Scan for the cell matching the given text and deliver its (x, y) coordinate at center. 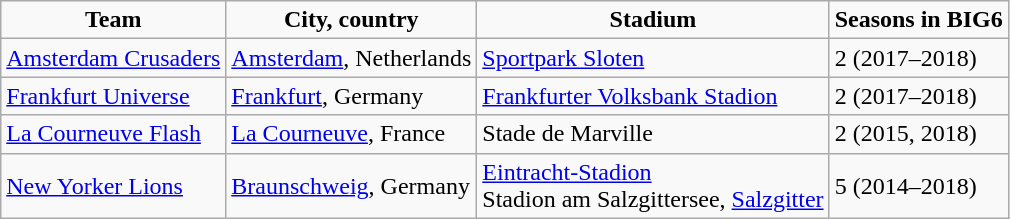
Team (114, 20)
City, country (352, 20)
Stadium (653, 20)
Amsterdam Crusaders (114, 58)
Eintracht-StadionStadion am Salzgittersee, Salzgitter (653, 186)
Frankfurter Volksbank Stadion (653, 96)
Amsterdam, Netherlands (352, 58)
Frankfurt Universe (114, 96)
Braunschweig, Germany (352, 186)
5 (2014–2018) (918, 186)
Seasons in BIG6 (918, 20)
La Courneuve Flash (114, 134)
Sportpark Sloten (653, 58)
2 (2015, 2018) (918, 134)
New Yorker Lions (114, 186)
Stade de Marville (653, 134)
Frankfurt, Germany (352, 96)
La Courneuve, France (352, 134)
